Return the [X, Y] coordinate for the center point of the cell that contains the specified text.  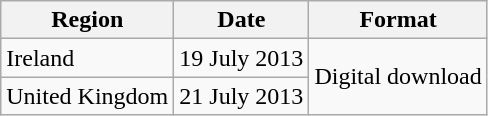
United Kingdom [88, 96]
Region [88, 20]
Date [242, 20]
Ireland [88, 58]
21 July 2013 [242, 96]
19 July 2013 [242, 58]
Digital download [398, 77]
Format [398, 20]
